Capture the cell that displays the provided text and extract its [x, y] central coordinate. 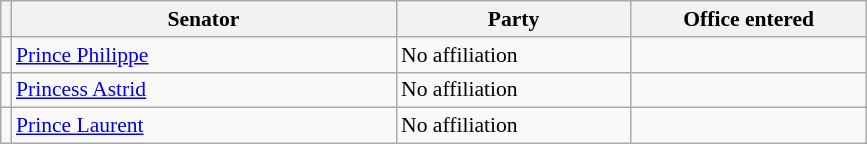
Princess Astrid [204, 90]
Office entered [748, 19]
Prince Philippe [204, 55]
Senator [204, 19]
Prince Laurent [204, 126]
Party [514, 19]
